Return the [X, Y] coordinate for the center point of the cell that contains the specified text.  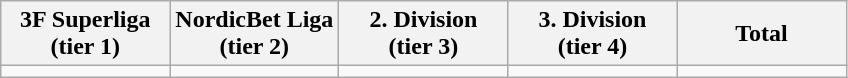
3F Superliga (tier 1) [86, 34]
Total [762, 34]
3. Division (tier 4) [592, 34]
NordicBet Liga (tier 2) [254, 34]
2. Division (tier 3) [424, 34]
